For the text-containing cell, return its midpoint in (X, Y) coordinate format. 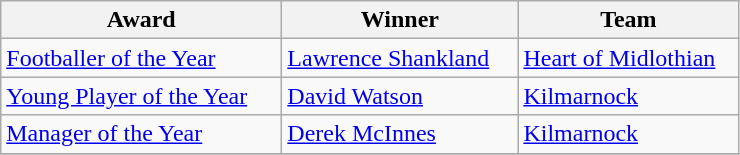
Footballer of the Year (142, 58)
Lawrence Shankland (400, 58)
Heart of Midlothian (628, 58)
Young Player of the Year (142, 96)
Award (142, 20)
Team (628, 20)
David Watson (400, 96)
Manager of the Year (142, 134)
Derek McInnes (400, 134)
Winner (400, 20)
